Provide the [x, y] coordinate of the cell's center where the given text is located.  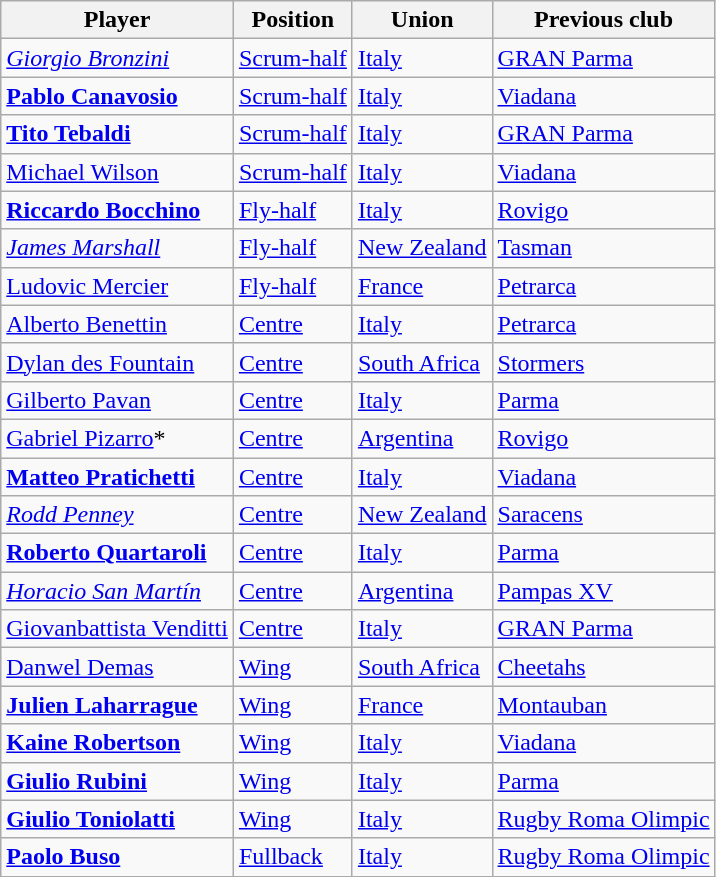
Alberto Benettin [118, 324]
Giulio Rubini [118, 781]
Rodd Penney [118, 515]
Kaine Robertson [118, 743]
Paolo Buso [118, 857]
Giorgio Bronzini [118, 58]
Gilberto Pavan [118, 400]
Fullback [292, 857]
Dylan des Fountain [118, 362]
Cheetahs [604, 667]
Michael Wilson [118, 172]
Pampas XV [604, 591]
Riccardo Bocchino [118, 210]
Previous club [604, 20]
James Marshall [118, 248]
Stormers [604, 362]
Saracens [604, 515]
Matteo Pratichetti [118, 477]
Ludovic Mercier [118, 286]
Montauban [604, 705]
Roberto Quartaroli [118, 553]
Pablo Canavosio [118, 96]
Danwel Demas [118, 667]
Julien Laharrague [118, 705]
Giovanbattista Venditti [118, 629]
Giulio Toniolatti [118, 819]
Position [292, 20]
Tito Tebaldi [118, 134]
Player [118, 20]
Union [422, 20]
Horacio San Martín [118, 591]
Gabriel Pizarro* [118, 438]
Tasman [604, 248]
